Scan for the cell matching the given text and deliver its (X, Y) coordinate at center. 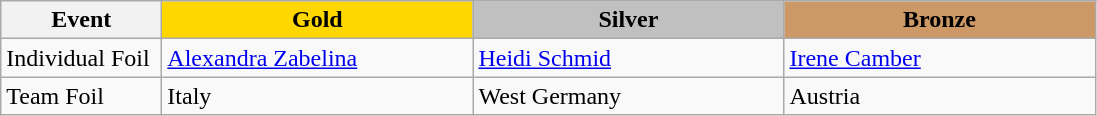
Individual Foil (82, 58)
Event (82, 20)
Silver (628, 20)
Team Foil (82, 96)
Italy (318, 96)
Heidi Schmid (628, 58)
Irene Camber (940, 58)
Austria (940, 96)
West Germany (628, 96)
Bronze (940, 20)
Alexandra Zabelina (318, 58)
Gold (318, 20)
